Find where the given text appears and provide that cell's center as [x, y] coordinate. 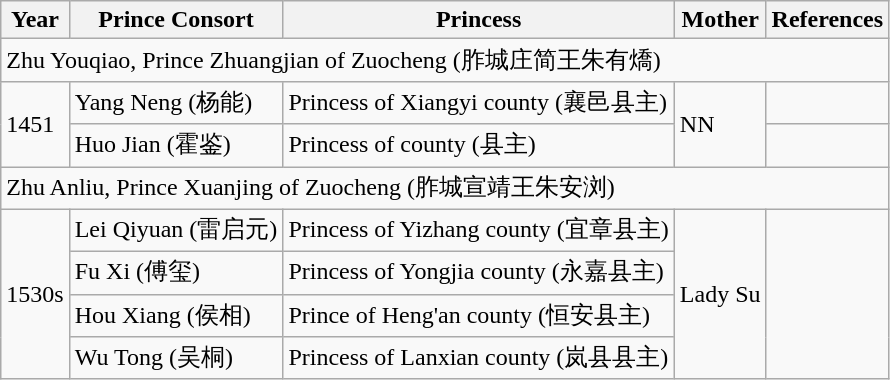
Lei Qiyuan (雷启元) [176, 230]
Princess [478, 20]
Year [35, 20]
Prince Consort [176, 20]
Zhu Anliu, Prince Xuanjing of Zuocheng (胙城宣靖王朱安浏) [445, 188]
NN [720, 124]
Princess of Xiangyi county (襄邑县主) [478, 102]
Wu Tong (吴桐) [176, 358]
Lady Su [720, 294]
1451 [35, 124]
Fu Xi (傅玺) [176, 274]
Princess of county (县主) [478, 146]
Zhu Youqiao, Prince Zhuangjian of Zuocheng (胙城庄简王朱有燆) [445, 60]
Princess of Lanxian county (岚县县主) [478, 358]
Mother [720, 20]
Prince of Heng'an county (恒安县主) [478, 316]
1530s [35, 294]
References [828, 20]
Princess of Yongjia county (永嘉县主) [478, 274]
Princess of Yizhang county (宜章县主) [478, 230]
Yang Neng (杨能) [176, 102]
Huo Jian (霍鉴) [176, 146]
Hou Xiang (侯相) [176, 316]
